Scan for the cell matching the given text and deliver its [x, y] coordinate at center. 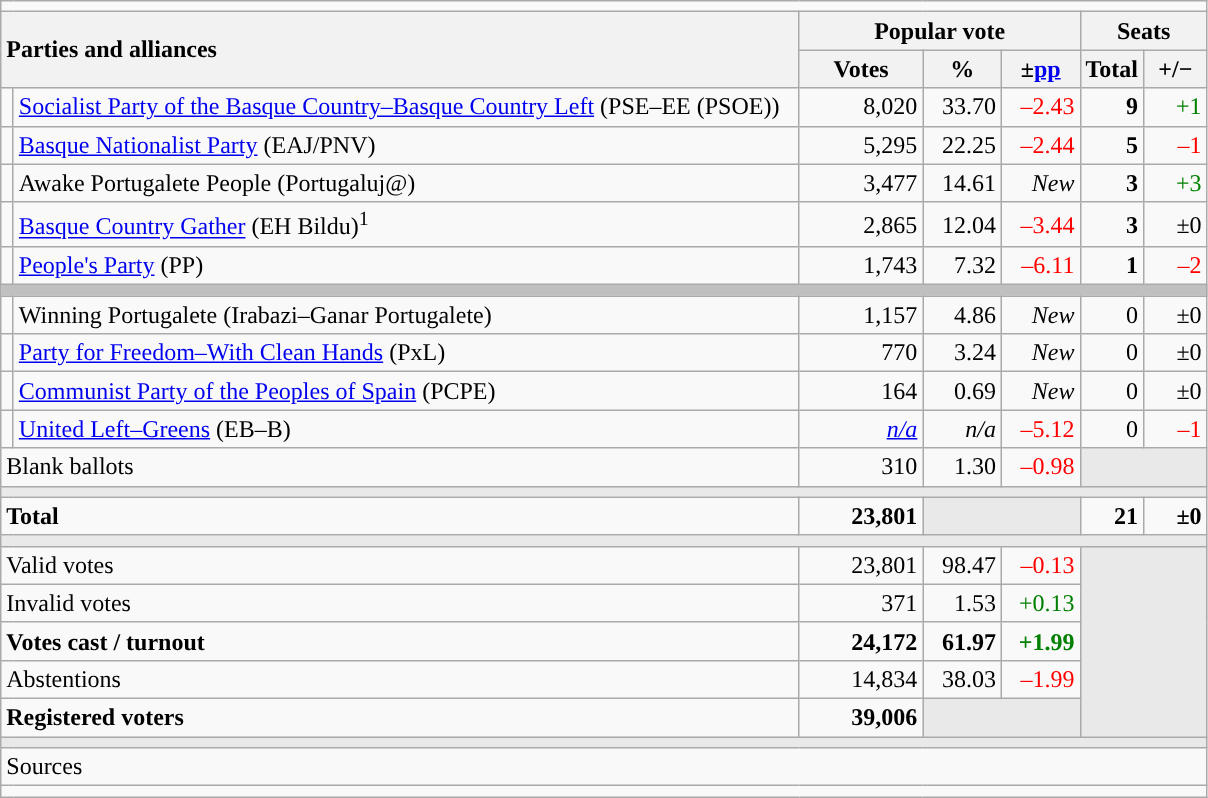
% [962, 69]
Popular vote [940, 31]
8,020 [861, 107]
Valid votes [400, 565]
Winning Portugalete (Irabazi–Ganar Portugalete) [406, 315]
0.69 [962, 391]
United Left–Greens (EB–B) [406, 429]
Sources [604, 767]
1.53 [962, 603]
38.03 [962, 679]
33.70 [962, 107]
–0.98 [1040, 467]
Basque Nationalist Party (EAJ/PNV) [406, 145]
Awake Portugalete People (Portugaluj@) [406, 183]
–6.11 [1040, 266]
2,865 [861, 224]
±pp [1040, 69]
164 [861, 391]
Seats [1144, 31]
1.30 [962, 467]
14,834 [861, 679]
21 [1112, 516]
770 [861, 353]
Registered voters [400, 718]
–3.44 [1040, 224]
5 [1112, 145]
310 [861, 467]
–2.43 [1040, 107]
14.61 [962, 183]
3.24 [962, 353]
Abstentions [400, 679]
Communist Party of the Peoples of Spain (PCPE) [406, 391]
–0.13 [1040, 565]
Blank ballots [400, 467]
+3 [1176, 183]
61.97 [962, 641]
+0.13 [1040, 603]
Basque Country Gather (EH Bildu)1 [406, 224]
12.04 [962, 224]
Invalid votes [400, 603]
Party for Freedom–With Clean Hands (PxL) [406, 353]
39,006 [861, 718]
–5.12 [1040, 429]
Votes cast / turnout [400, 641]
–2 [1176, 266]
+1.99 [1040, 641]
371 [861, 603]
24,172 [861, 641]
22.25 [962, 145]
People's Party (PP) [406, 266]
+1 [1176, 107]
Votes [861, 69]
–2.44 [1040, 145]
1,157 [861, 315]
1,743 [861, 266]
7.32 [962, 266]
98.47 [962, 565]
4.86 [962, 315]
9 [1112, 107]
+/− [1176, 69]
–1.99 [1040, 679]
5,295 [861, 145]
3,477 [861, 183]
Parties and alliances [400, 50]
Socialist Party of the Basque Country–Basque Country Left (PSE–EE (PSOE)) [406, 107]
1 [1112, 266]
